Provide the (X, Y) coordinate of the cell's center where the given text is located.  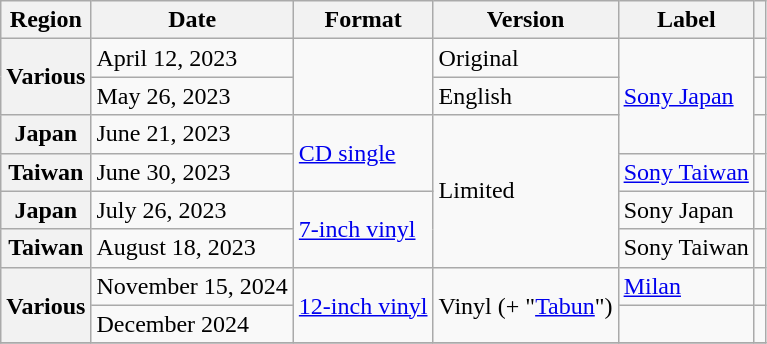
Limited (526, 191)
12-inch vinyl (363, 305)
December 2024 (192, 324)
Vinyl (+ "Tabun") (526, 305)
CD single (363, 153)
Date (192, 20)
August 18, 2023 (192, 248)
Label (686, 20)
7-inch vinyl (363, 229)
Original (526, 58)
November 15, 2024 (192, 286)
April 12, 2023 (192, 58)
Region (46, 20)
Format (363, 20)
July 26, 2023 (192, 210)
Milan (686, 286)
June 30, 2023 (192, 172)
May 26, 2023 (192, 96)
English (526, 96)
June 21, 2023 (192, 134)
Version (526, 20)
